Determine the (X, Y) coordinate at the center of the cell enclosing the given text.  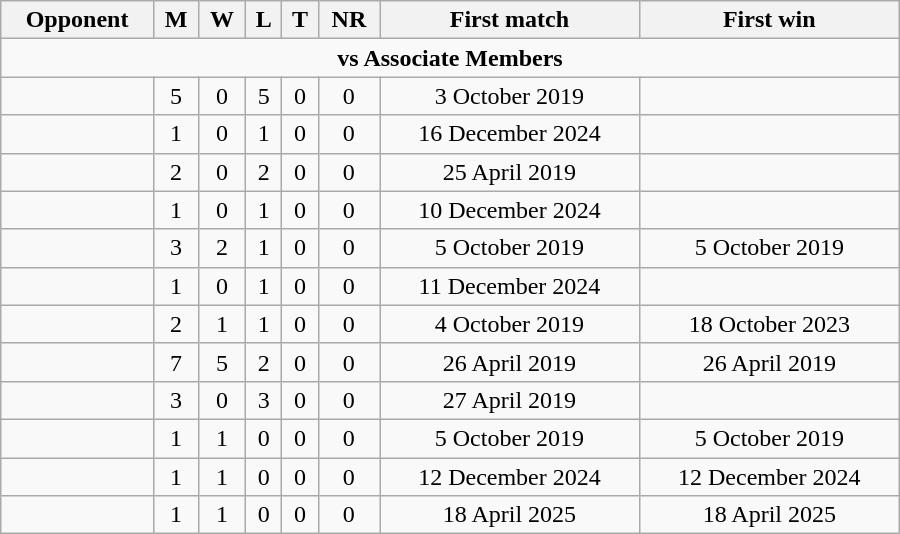
T (300, 20)
7 (176, 362)
10 December 2024 (510, 210)
NR (348, 20)
3 October 2019 (510, 96)
L (264, 20)
Opponent (78, 20)
11 December 2024 (510, 286)
vs Associate Members (450, 58)
16 December 2024 (510, 134)
4 October 2019 (510, 324)
18 October 2023 (769, 324)
27 April 2019 (510, 400)
First match (510, 20)
M (176, 20)
25 April 2019 (510, 172)
W (222, 20)
First win (769, 20)
